Scan for the cell matching the given text and deliver its [x, y] coordinate at center. 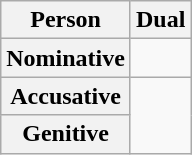
Nominative [66, 58]
Accusative [66, 96]
Genitive [66, 134]
Person [66, 20]
Dual [160, 20]
